Return [x, y] of the center of cell containing provided text 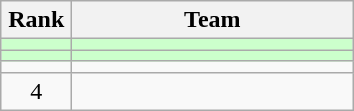
Rank [36, 20]
Team [212, 20]
4 [36, 91]
